Search for the cell housing the specified text and yield its (x, y) center coordinate. 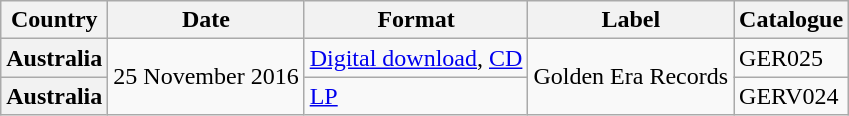
Format (416, 20)
25 November 2016 (206, 77)
GER025 (792, 58)
Catalogue (792, 20)
Label (631, 20)
Digital download, CD (416, 58)
Golden Era Records (631, 77)
GERV024 (792, 96)
LP (416, 96)
Date (206, 20)
Country (54, 20)
